Extract the (x, y) coordinate from the center of the cell holding the provided text.  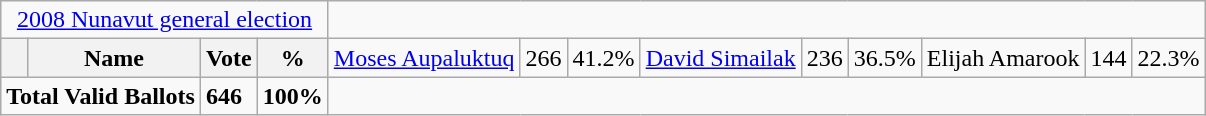
266 (544, 58)
2008 Nunavut general election (165, 20)
36.5% (884, 58)
Total Valid Ballots (101, 96)
% (292, 58)
Moses Aupaluktuq (424, 58)
Elijah Amarook (1003, 58)
Vote (228, 58)
144 (1108, 58)
David Simailak (720, 58)
100% (292, 96)
Name (114, 58)
646 (228, 96)
41.2% (604, 58)
22.3% (1168, 58)
236 (824, 58)
